Pinpoint the cell where the given text exists, returning its (X, Y) midpoint coordinate. 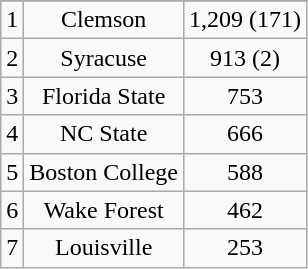
462 (246, 210)
6 (12, 210)
913 (2) (246, 58)
4 (12, 134)
Wake Forest (104, 210)
Boston College (104, 172)
5 (12, 172)
1 (12, 20)
3 (12, 96)
Florida State (104, 96)
253 (246, 248)
666 (246, 134)
Syracuse (104, 58)
753 (246, 96)
Louisville (104, 248)
1,209 (171) (246, 20)
NC State (104, 134)
588 (246, 172)
2 (12, 58)
Clemson (104, 20)
7 (12, 248)
